Pinpoint the cell where the given text exists, returning its (x, y) midpoint coordinate. 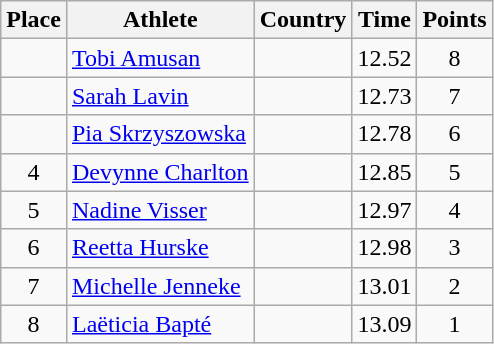
13.01 (384, 286)
12.85 (384, 172)
Tobi Amusan (160, 58)
Sarah Lavin (160, 96)
Country (303, 20)
Nadine Visser (160, 210)
Michelle Jenneke (160, 286)
Place (34, 20)
Devynne Charlton (160, 172)
2 (454, 286)
Points (454, 20)
3 (454, 248)
Time (384, 20)
12.73 (384, 96)
Athlete (160, 20)
12.78 (384, 134)
Pia Skrzyszowska (160, 134)
1 (454, 324)
Reetta Hurske (160, 248)
12.97 (384, 210)
12.52 (384, 58)
12.98 (384, 248)
Laëticia Bapté (160, 324)
13.09 (384, 324)
